Return the [X, Y] coordinate for the center point of the cell that contains the specified text.  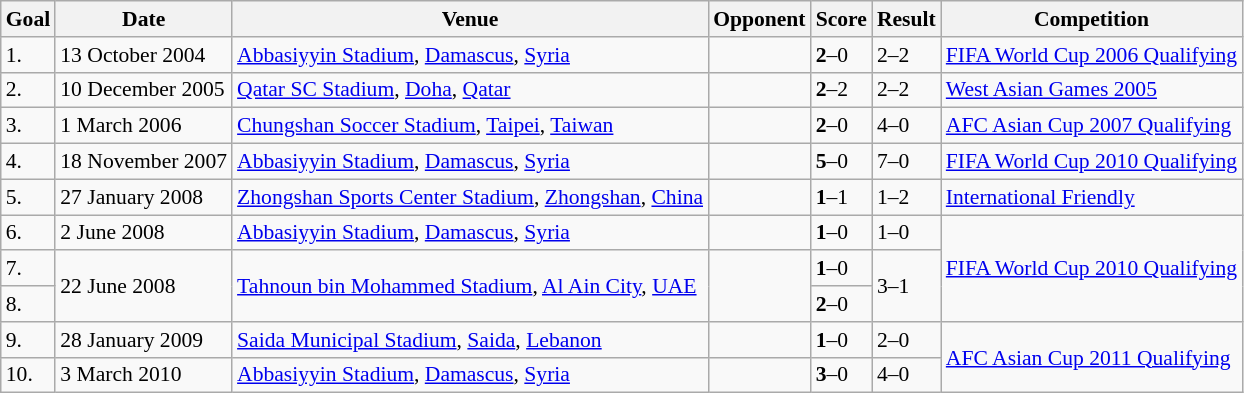
Score [842, 19]
28 January 2009 [144, 340]
3–0 [842, 375]
9. [28, 340]
FIFA World Cup 2006 Qualifying [1092, 55]
1–1 [842, 197]
AFC Asian Cup 2007 Qualifying [1092, 126]
Result [906, 19]
2 June 2008 [144, 233]
Opponent [760, 19]
Goal [28, 19]
Venue [470, 19]
5–0 [842, 162]
Zhongshan Sports Center Stadium, Zhongshan, China [470, 197]
Date [144, 19]
5. [28, 197]
7. [28, 269]
8. [28, 304]
13 October 2004 [144, 55]
Saida Municipal Stadium, Saida, Lebanon [470, 340]
3. [28, 126]
6. [28, 233]
1 March 2006 [144, 126]
10. [28, 375]
10 December 2005 [144, 90]
Tahnoun bin Mohammed Stadium, Al Ain City, UAE [470, 286]
1–2 [906, 197]
22 June 2008 [144, 286]
1. [28, 55]
4. [28, 162]
2. [28, 90]
Qatar SC Stadium, Doha, Qatar [470, 90]
27 January 2008 [144, 197]
AFC Asian Cup 2011 Qualifying [1092, 358]
7–0 [906, 162]
Competition [1092, 19]
International Friendly [1092, 197]
3 March 2010 [144, 375]
3–1 [906, 286]
Chungshan Soccer Stadium, Taipei, Taiwan [470, 126]
West Asian Games 2005 [1092, 90]
18 November 2007 [144, 162]
